Capture the cell that displays the provided text and extract its (X, Y) central coordinate. 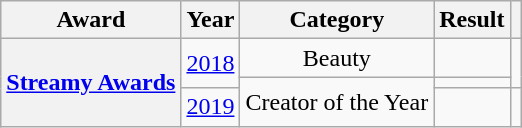
Beauty (337, 58)
Year (210, 20)
2019 (210, 107)
Creator of the Year (337, 102)
Result (472, 20)
Category (337, 20)
Streamy Awards (91, 82)
2018 (210, 64)
Award (91, 20)
